Return the (x, y) coordinate for the center point of the cell that contains the specified text.  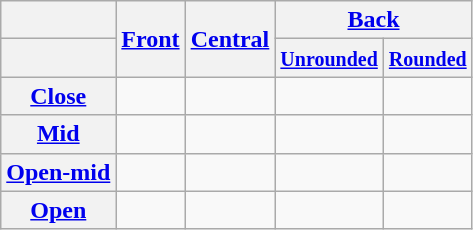
Open (58, 210)
Back (374, 20)
Open-mid (58, 172)
Front (150, 39)
Mid (58, 134)
Close (58, 96)
Central (230, 39)
Rounded (428, 58)
Unrounded (329, 58)
